Search for the cell housing the specified text and yield its (x, y) center coordinate. 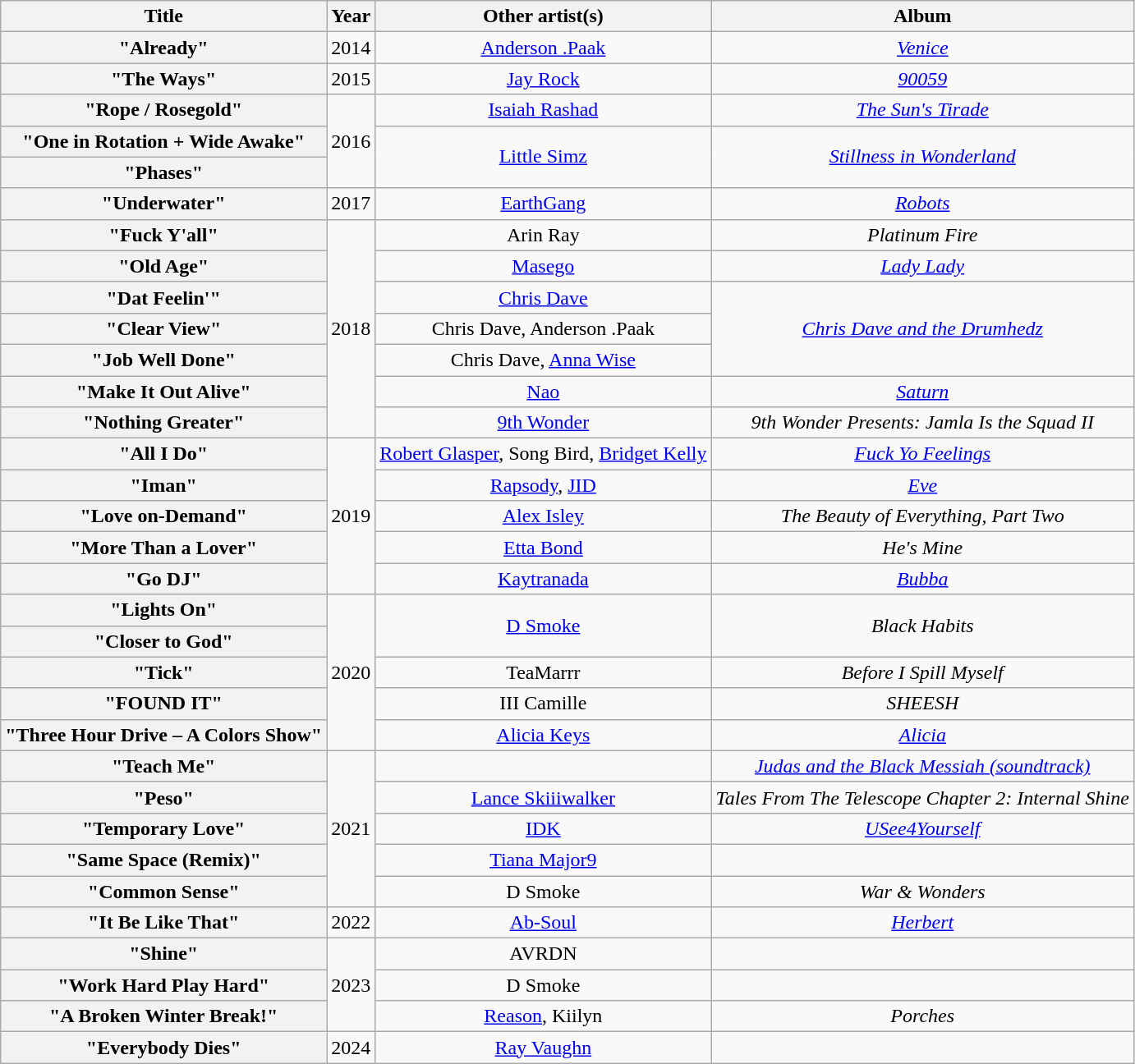
Isaiah Rashad (544, 110)
Chris Dave (544, 297)
EarthGang (544, 204)
"Lights On" (164, 610)
2017 (352, 204)
"Rope / Rosegold" (164, 110)
"Three Hour Drive – A Colors Show" (164, 735)
2018 (352, 328)
Masego (544, 266)
"Everybody Dies" (164, 1048)
Alicia Keys (544, 735)
"Underwater" (164, 204)
"Already" (164, 48)
SHEESH (922, 704)
Alicia (922, 735)
"FOUND IT" (164, 704)
Other artist(s) (544, 16)
"Phases" (164, 172)
Year (352, 16)
"All I Do" (164, 454)
2015 (352, 79)
War & Wonders (922, 891)
Chris Dave, Anna Wise (544, 360)
Ab-Soul (544, 923)
9th Wonder (544, 423)
"Go DJ" (164, 579)
"Temporary Love" (164, 828)
"Tick" (164, 672)
"Dat Feelin'" (164, 297)
"Job Well Done" (164, 360)
Black Habits (922, 626)
Before I Spill Myself (922, 672)
Chris Dave and the Drumhedz (922, 328)
2020 (352, 672)
Kaytranada (544, 579)
The Sun's Tirade (922, 110)
TeaMarrr (544, 672)
Porches (922, 1016)
Venice (922, 48)
"It Be Like That" (164, 923)
90059 (922, 79)
Nao (544, 392)
Saturn (922, 392)
2021 (352, 828)
"Make It Out Alive" (164, 392)
Tiana Major9 (544, 860)
2019 (352, 516)
2022 (352, 923)
Rapsody, JID (544, 485)
"Clear View" (164, 328)
Judas and the Black Messiah (soundtrack) (922, 766)
Robert Glasper, Song Bird, Bridget Kelly (544, 454)
AVRDN (544, 954)
USee4Yourself (922, 828)
2016 (352, 141)
Little Simz (544, 157)
"Closer to God" (164, 641)
Chris Dave, Anderson .Paak (544, 328)
III Camille (544, 704)
Album (922, 16)
"Love on-Demand" (164, 516)
"Shine" (164, 954)
Lance Skiiiwalker (544, 797)
"Iman" (164, 485)
"More Than a Lover" (164, 548)
"Peso" (164, 797)
2024 (352, 1048)
Arin Ray (544, 235)
"Old Age" (164, 266)
The Beauty of Everything, Part Two (922, 516)
"Work Hard Play Hard" (164, 985)
Lady Lady (922, 266)
2014 (352, 48)
"The Ways" (164, 79)
Robots (922, 204)
Anderson .Paak (544, 48)
Jay Rock (544, 79)
He's Mine (922, 548)
Herbert (922, 923)
Etta Bond (544, 548)
Fuck Yo Feelings (922, 454)
"Fuck Y'all" (164, 235)
Reason, Kiilyn (544, 1016)
Eve (922, 485)
Stillness in Wonderland (922, 157)
Tales From The Telescope Chapter 2: Internal Shine (922, 797)
"A Broken Winter Break!" (164, 1016)
2023 (352, 985)
IDK (544, 828)
"Teach Me" (164, 766)
Ray Vaughn (544, 1048)
Bubba (922, 579)
Title (164, 16)
Platinum Fire (922, 235)
"Common Sense" (164, 891)
Alex Isley (544, 516)
9th Wonder Presents: Jamla Is the Squad II (922, 423)
"Same Space (Remix)" (164, 860)
"One in Rotation + Wide Awake" (164, 141)
"Nothing Greater" (164, 423)
